Capture the cell that displays the provided text and extract its [X, Y] central coordinate. 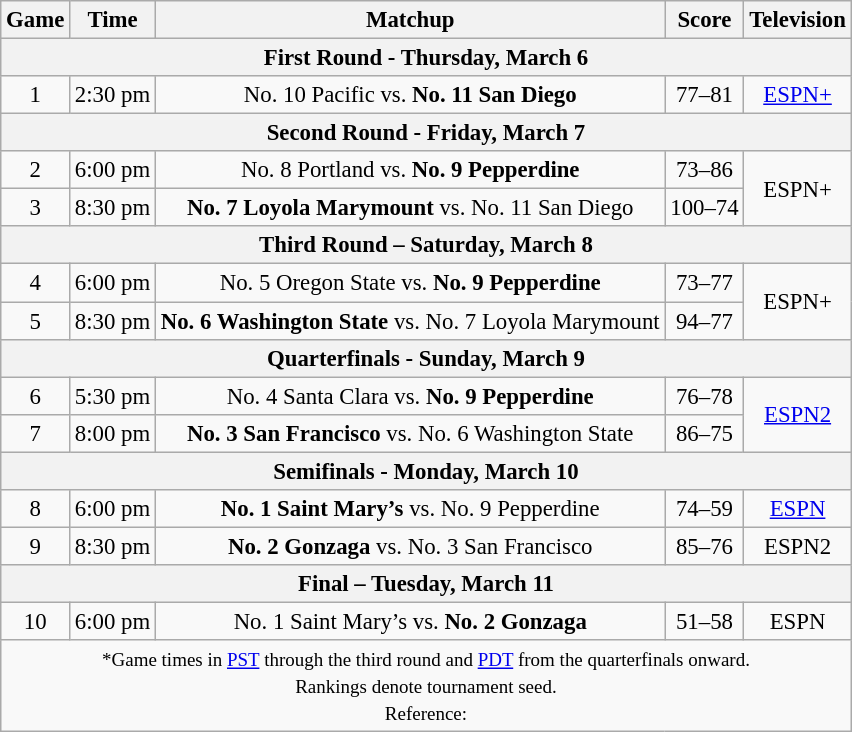
73–77 [704, 283]
Score [704, 20]
100–74 [704, 208]
4 [36, 283]
No. 6 Washington State vs. No. 7 Loyola Marymount [410, 321]
Third Round – Saturday, March 8 [426, 245]
Quarterfinals - Sunday, March 9 [426, 358]
No. 1 Saint Mary’s vs. No. 9 Pepperdine [410, 509]
No. 8 Portland vs. No. 9 Pepperdine [410, 170]
85–76 [704, 546]
No. 10 Pacific vs. No. 11 San Diego [410, 95]
94–77 [704, 321]
77–81 [704, 95]
1 [36, 95]
9 [36, 546]
Television [798, 20]
8:00 pm [113, 433]
3 [36, 208]
Matchup [410, 20]
6 [36, 396]
Second Round - Friday, March 7 [426, 133]
74–59 [704, 509]
No. 3 San Francisco vs. No. 6 Washington State [410, 433]
No. 4 Santa Clara vs. No. 9 Pepperdine [410, 396]
Semifinals - Monday, March 10 [426, 471]
First Round - Thursday, March 6 [426, 58]
No. 1 Saint Mary’s vs. No. 2 Gonzaga [410, 621]
2:30 pm [113, 95]
No. 5 Oregon State vs. No. 9 Pepperdine [410, 283]
8 [36, 509]
2 [36, 170]
No. 2 Gonzaga vs. No. 3 San Francisco [410, 546]
Final – Tuesday, March 11 [426, 584]
No. 7 Loyola Marymount vs. No. 11 San Diego [410, 208]
Time [113, 20]
76–78 [704, 396]
5 [36, 321]
10 [36, 621]
73–86 [704, 170]
*Game times in PST through the third round and PDT from the quarterfinals onward. Rankings denote tournament seed.Reference: [426, 686]
51–58 [704, 621]
5:30 pm [113, 396]
Game [36, 20]
7 [36, 433]
86–75 [704, 433]
